Capture the cell that displays the provided text and extract its (X, Y) central coordinate. 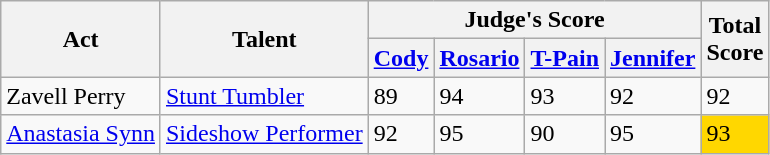
Zavell Perry (81, 96)
Jennifer (653, 58)
Rosario (480, 58)
90 (565, 134)
Act (81, 39)
94 (480, 96)
Sideshow Performer (264, 134)
T-Pain (565, 58)
TotalScore (735, 39)
Judge's Score (534, 20)
Anastasia Synn (81, 134)
Cody (401, 58)
Stunt Tumbler (264, 96)
89 (401, 96)
Talent (264, 39)
